Determine the [X, Y] coordinate at the center of the cell enclosing the given text.  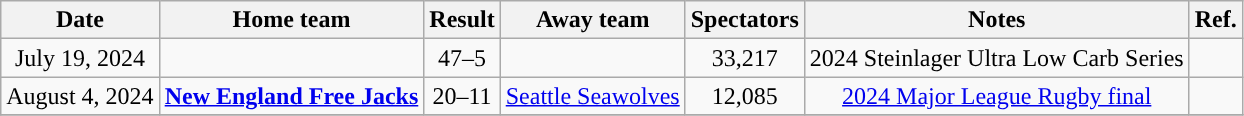
20–11 [462, 96]
Result [462, 20]
July 19, 2024 [80, 58]
Notes [996, 20]
12,085 [744, 96]
Away team [592, 20]
New England Free Jacks [292, 96]
Date [80, 20]
47–5 [462, 58]
2024 Steinlager Ultra Low Carb Series [996, 58]
August 4, 2024 [80, 96]
Seattle Seawolves [592, 96]
33,217 [744, 58]
Ref. [1216, 20]
Spectators [744, 20]
Home team [292, 20]
2024 Major League Rugby final [996, 96]
